Extract the [X, Y] coordinate from the center of the cell holding the provided text.  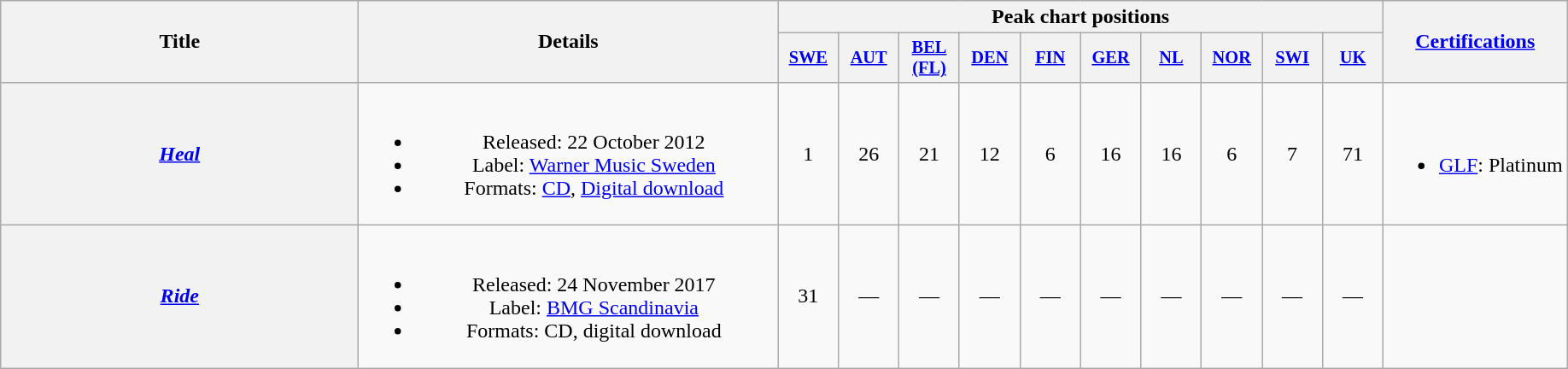
Peak chart positions [1081, 17]
Released: 24 November 2017Label: BMG ScandinaviaFormats: CD, digital download [569, 297]
FIN [1050, 58]
12 [989, 154]
71 [1353, 154]
AUT [869, 58]
Ride [179, 297]
BEL (FL) [929, 58]
7 [1293, 154]
31 [808, 297]
UK [1353, 58]
SWI [1293, 58]
Heal [179, 154]
21 [929, 154]
Released: 22 October 2012Label: Warner Music SwedenFormats: CD, Digital download [569, 154]
NL [1172, 58]
Title [179, 42]
NOR [1232, 58]
GER [1110, 58]
Certifications [1475, 42]
Details [569, 42]
GLF: Platinum [1475, 154]
1 [808, 154]
26 [869, 154]
SWE [808, 58]
DEN [989, 58]
